Capture the cell that displays the provided text and extract its (X, Y) central coordinate. 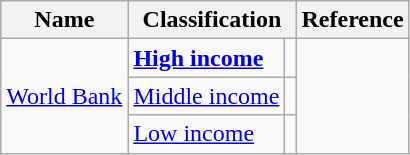
Name (64, 20)
Middle income (206, 96)
High income (206, 58)
Low income (206, 134)
Reference (352, 20)
Classification (212, 20)
World Bank (64, 96)
